Identify which cell holds the provided text, then report its (X, Y) central coordinate. 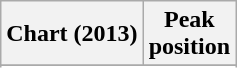
Peakposition (189, 34)
Chart (2013) (72, 34)
